Determine the [x, y] coordinate at the center of the cell enclosing the given text.  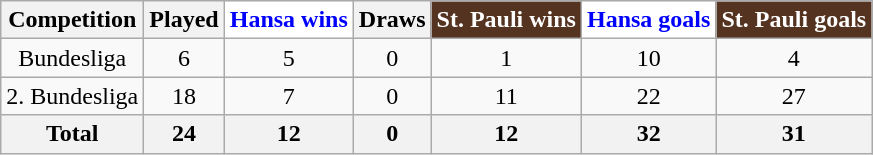
31 [794, 134]
Hansa goals [648, 20]
27 [794, 96]
22 [648, 96]
18 [184, 96]
Bundesliga [72, 58]
4 [794, 58]
32 [648, 134]
2. Bundesliga [72, 96]
Competition [72, 20]
Draws [392, 20]
Played [184, 20]
5 [288, 58]
11 [506, 96]
St. Pauli goals [794, 20]
6 [184, 58]
1 [506, 58]
Hansa wins [288, 20]
7 [288, 96]
Total [72, 134]
St. Pauli wins [506, 20]
24 [184, 134]
10 [648, 58]
